Extract the [X, Y] coordinate from the center of the cell holding the provided text.  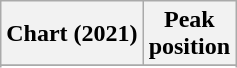
Peakposition [189, 34]
Chart (2021) [72, 34]
